Return the [x, y] coordinate for the center point of the cell that contains the specified text.  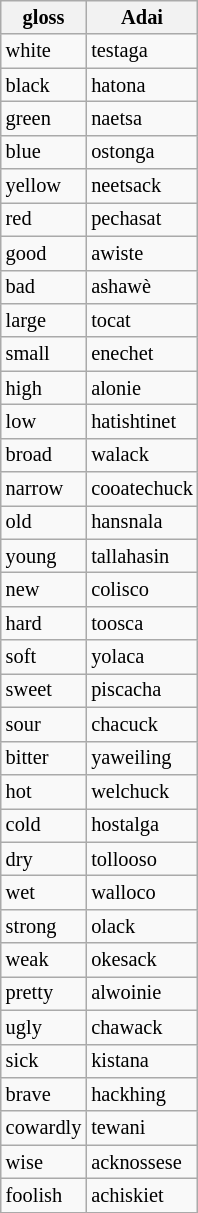
okesack [142, 960]
awiste [142, 253]
chawack [142, 1027]
high [44, 388]
black [44, 85]
brave [44, 1094]
bad [44, 287]
toosca [142, 623]
low [44, 421]
green [44, 118]
broad [44, 455]
wet [44, 892]
hard [44, 623]
tewani [142, 1128]
hot [44, 791]
small [44, 354]
chacuck [142, 724]
hackhing [142, 1094]
hansnala [142, 522]
enechet [142, 354]
soft [44, 657]
achiskiet [142, 1195]
sweet [44, 690]
pretty [44, 993]
blue [44, 152]
sour [44, 724]
good [44, 253]
sick [44, 1061]
yellow [44, 186]
narrow [44, 489]
yaweiling [142, 758]
naetsa [142, 118]
acknossese [142, 1162]
Adai [142, 17]
walloco [142, 892]
welchuck [142, 791]
pechasat [142, 219]
white [44, 51]
olack [142, 926]
ashawè [142, 287]
tallahasin [142, 556]
strong [44, 926]
yolaca [142, 657]
old [44, 522]
dry [44, 859]
red [44, 219]
large [44, 320]
cooatechuck [142, 489]
weak [44, 960]
hostalga [142, 825]
hatishtinet [142, 421]
cowardly [44, 1128]
hatona [142, 85]
ostonga [142, 152]
kistana [142, 1061]
gloss [44, 17]
new [44, 589]
piscacha [142, 690]
walack [142, 455]
alwoinie [142, 993]
ugly [44, 1027]
cold [44, 825]
wise [44, 1162]
alonie [142, 388]
colisco [142, 589]
young [44, 556]
foolish [44, 1195]
neetsack [142, 186]
tollooso [142, 859]
tocat [142, 320]
testaga [142, 51]
bitter [44, 758]
